Identify which cell holds the provided text, then report its [x, y] central coordinate. 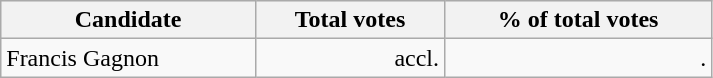
Total votes [350, 20]
Candidate [128, 20]
% of total votes [578, 20]
Francis Gagnon [128, 58]
. [578, 58]
accl. [350, 58]
